Return the (X, Y) coordinate for the center point of the cell that contains the specified text.  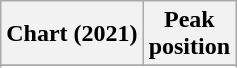
Peakposition (189, 34)
Chart (2021) (72, 34)
